Return (X, Y) of the center of cell containing provided text 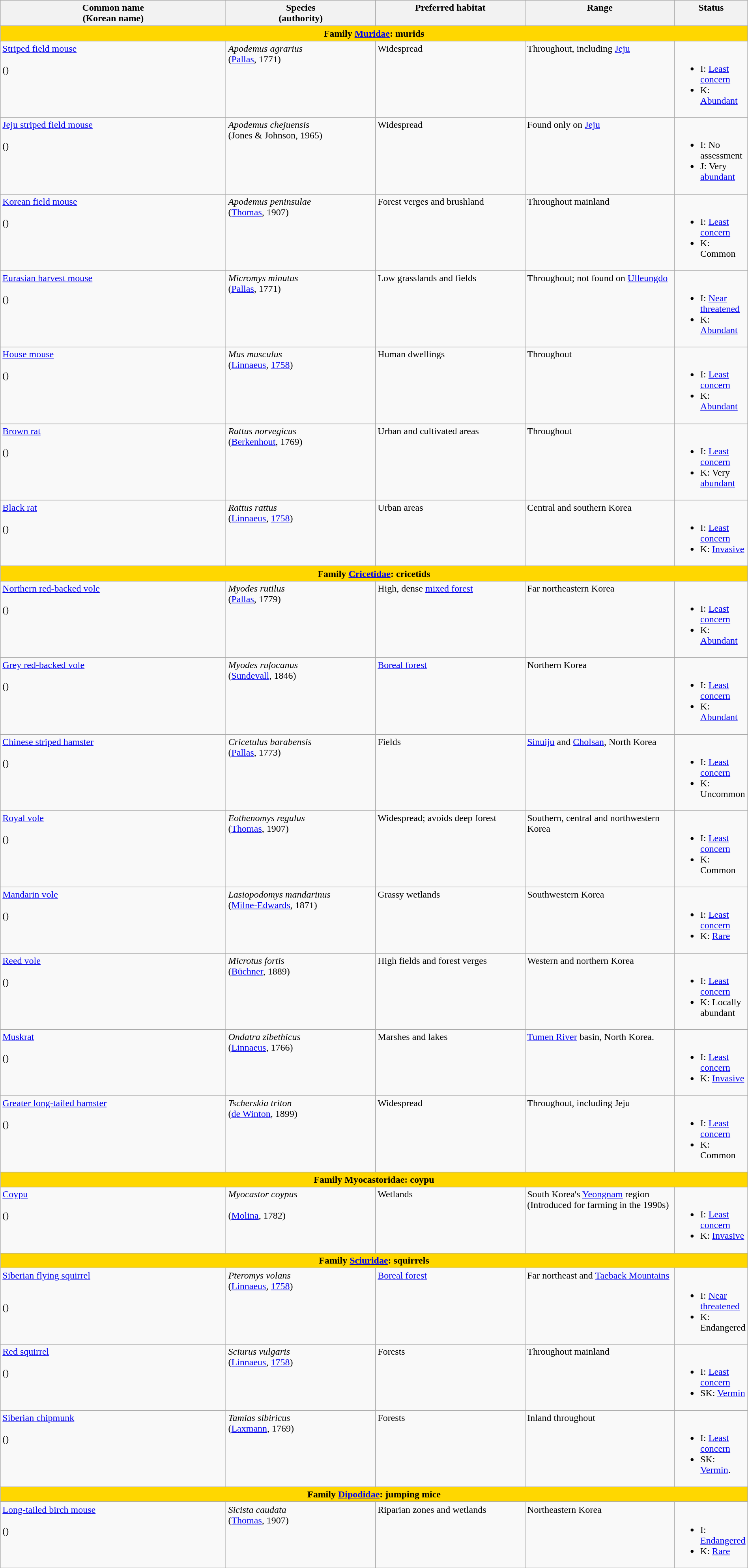
Micromys minutus(Pallas, 1771) (301, 309)
Eothenomys regulus(Thomas, 1907) (301, 849)
Family Cricetidae: cricetids (374, 573)
Human dwellings (451, 385)
Family Dipodidae: jumping mice (374, 1494)
Far northeast and Taebaek Mountains (600, 1306)
Status (711, 13)
Range (600, 13)
Wetlands (451, 1220)
Low grasslands and fields (451, 309)
I: Least concernK: Rare (711, 920)
Chinese striped hamster () (113, 773)
Pteromys volans(Linnaeus, 1758) (301, 1306)
Myocastor coypus(Molina, 1782) (301, 1220)
I: Least concernK: Locally abundant (711, 991)
Common name(Korean name) (113, 13)
Far northeastern Korea (600, 619)
High fields and forest verges (451, 991)
High, dense mixed forest (451, 619)
Grassy wetlands (451, 920)
Reed vole () (113, 991)
I: Near threatenedK: Abundant (711, 309)
Mus musculus(Linnaeus, 1758) (301, 385)
Family Muridae: murids (374, 34)
Family Sciuridae: squirrels (374, 1260)
Forest verges and brushland (451, 232)
I: No assessmentJ: Very abundant (711, 156)
Urban and cultivated areas (451, 462)
Fields (451, 773)
Tumen River basin, North Korea. (600, 1062)
I: Least concernK: Uncommon (711, 773)
South Korea's Yeongnam region (Introduced for farming in the 1990s) (600, 1220)
Myodes rufocanus(Sundevall, 1846) (301, 696)
Mandarin vole () (113, 920)
I: Least concernSK: Vermin (711, 1377)
Sicista caudata (Thomas, 1907) (301, 1535)
Urban areas (451, 533)
Grey red-backed vole () (113, 696)
Marshes and lakes (451, 1062)
Southwestern Korea (600, 920)
Northeastern Korea (600, 1535)
Widespread; avoids deep forest (451, 849)
Brown rat () (113, 462)
Long-tailed birch mouse() (113, 1535)
Microtus fortis(Büchner, 1889) (301, 991)
Cricetulus barabensis(Pallas, 1773) (301, 773)
Striped field mouse () (113, 79)
Northern red-backed vole () (113, 619)
Siberian chipmunk () (113, 1449)
Rattus rattus(Linnaeus, 1758) (301, 533)
Southern, central and northwestern Korea (600, 849)
Ondatra zibethicus(Linnaeus, 1766) (301, 1062)
Lasiopodomys mandarinus(Milne-Edwards, 1871) (301, 920)
Black rat () (113, 533)
Northern Korea (600, 696)
Western and northern Korea (600, 991)
Myodes rutilus(Pallas, 1779) (301, 619)
Korean field mouse() (113, 232)
I: EndangeredK: Rare (711, 1535)
Apodemus agrarius(Pallas, 1771) (301, 79)
Sciurus vulgaris(Linnaeus, 1758) (301, 1377)
Tscherskia triton(de Winton, 1899) (301, 1134)
Sinuiju and Cholsan, North Korea (600, 773)
Muskrat () (113, 1062)
Apodemus peninsulae(Thomas, 1907) (301, 232)
Rattus norvegicus(Berkenhout, 1769) (301, 462)
Preferred habitat (451, 13)
Found only on Jeju (600, 156)
I: Least concernK: Very abundant (711, 462)
I: Least concernSK: Vermin. (711, 1449)
I: Near threatenedK: Endangered (711, 1306)
House mouse () (113, 385)
Apodemus chejuensis(Jones & Johnson, 1965) (301, 156)
Royal vole() (113, 849)
Family Myocastoridae: coypu (374, 1180)
Siberian flying squirrel() (113, 1306)
Red squirrel () (113, 1377)
Eurasian harvest mouse () (113, 309)
Greater long-tailed hamster() (113, 1134)
Riparian zones and wetlands (451, 1535)
Species(authority) (301, 13)
Throughout; not found on Ulleungdo (600, 309)
Central and southern Korea (600, 533)
Coypu () (113, 1220)
Tamias sibiricus(Laxmann, 1769) (301, 1449)
Jeju striped field mouse() (113, 156)
Inland throughout (600, 1449)
